For the text-containing cell, return its midpoint in (X, Y) coordinate format. 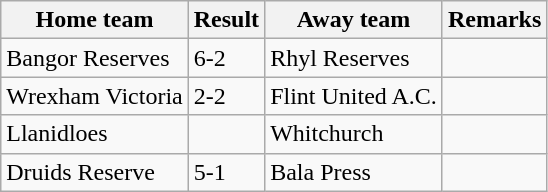
6-2 (226, 58)
Home team (94, 20)
Wrexham Victoria (94, 96)
Rhyl Reserves (354, 58)
Bangor Reserves (94, 58)
2-2 (226, 96)
Away team (354, 20)
Remarks (494, 20)
Druids Reserve (94, 172)
Whitchurch (354, 134)
Llanidloes (94, 134)
Result (226, 20)
5-1 (226, 172)
Bala Press (354, 172)
Flint United A.C. (354, 96)
